Return (X, Y) of the center of cell containing provided text 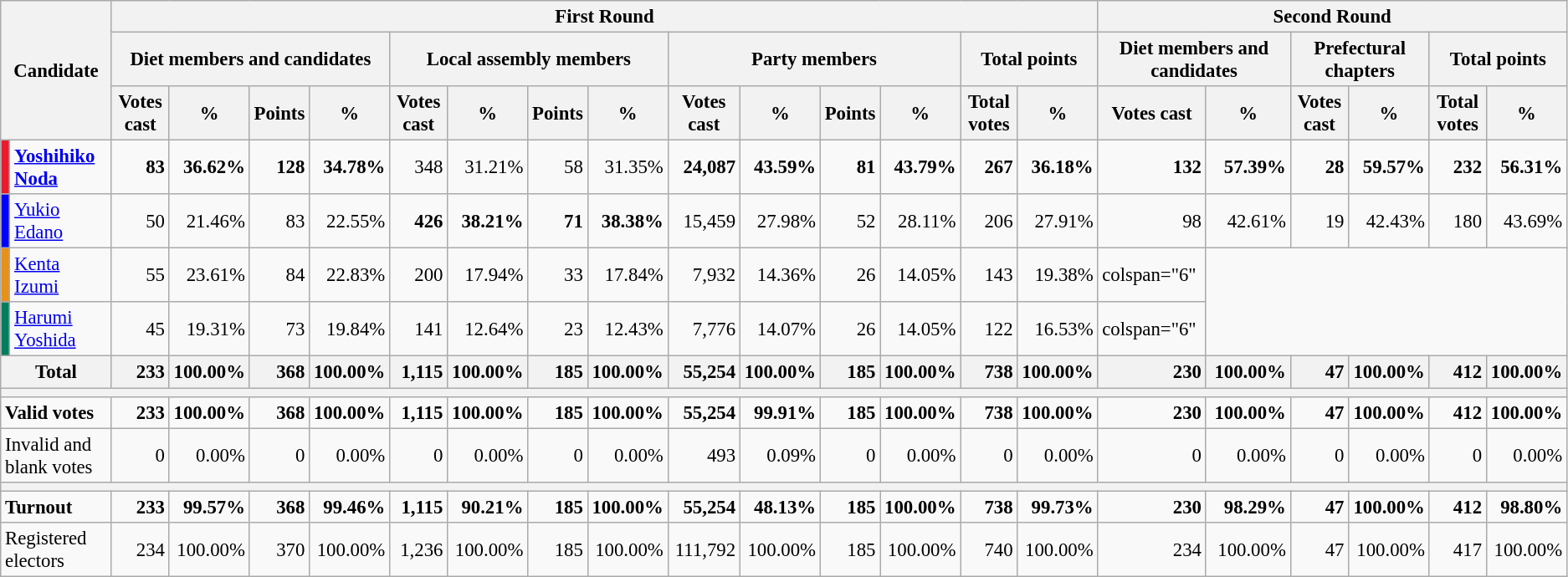
98.80% (1526, 507)
370 (279, 550)
14.36% (780, 276)
28 (1319, 167)
Second Round (1332, 17)
493 (704, 455)
Yoshihiko Noda (60, 167)
1,236 (418, 550)
111,792 (704, 550)
58 (557, 167)
Harumi Yoshida (60, 329)
Valid votes (56, 412)
38.21% (488, 221)
99.73% (1058, 507)
740 (989, 550)
24,087 (704, 167)
43.69% (1526, 221)
71 (557, 221)
Prefectural chapters (1360, 60)
Total (56, 372)
33 (557, 276)
98.29% (1248, 507)
73 (279, 329)
0.09% (780, 455)
23.61% (209, 276)
Candidate (56, 70)
12.43% (628, 329)
143 (989, 276)
50 (141, 221)
15,459 (704, 221)
55 (141, 276)
19.31% (209, 329)
16.53% (1058, 329)
43.59% (780, 167)
21.46% (209, 221)
52 (850, 221)
28.11% (920, 221)
19.84% (350, 329)
Turnout (56, 507)
99.91% (780, 412)
59.57% (1389, 167)
12.64% (488, 329)
141 (418, 329)
98 (1151, 221)
81 (850, 167)
48.13% (780, 507)
132 (1151, 167)
Invalid and blank votes (56, 455)
31.21% (488, 167)
Party members (814, 60)
417 (1458, 550)
348 (418, 167)
90.21% (488, 507)
17.94% (488, 276)
43.79% (920, 167)
36.62% (209, 167)
Kenta Izumi (60, 276)
99.46% (350, 507)
122 (989, 329)
27.98% (780, 221)
34.78% (350, 167)
19.38% (1058, 276)
42.61% (1248, 221)
84 (279, 276)
27.91% (1058, 221)
22.83% (350, 276)
17.84% (628, 276)
Yukio Edano (60, 221)
19 (1319, 221)
267 (989, 167)
99.57% (209, 507)
45 (141, 329)
56.31% (1526, 167)
426 (418, 221)
23 (557, 329)
First Round (604, 17)
31.35% (628, 167)
Registered electors (56, 550)
38.38% (628, 221)
200 (418, 276)
206 (989, 221)
14.07% (780, 329)
57.39% (1248, 167)
Local assembly members (529, 60)
36.18% (1058, 167)
128 (279, 167)
7,776 (704, 329)
180 (1458, 221)
22.55% (350, 221)
42.43% (1389, 221)
7,932 (704, 276)
232 (1458, 167)
